Return the (x, y) coordinate for the center point of the cell that contains the specified text.  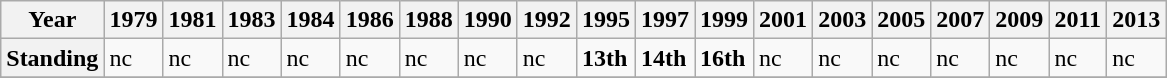
2005 (902, 20)
2007 (960, 20)
1992 (546, 20)
1997 (664, 20)
2001 (784, 20)
14th (664, 58)
1986 (370, 20)
2003 (842, 20)
1981 (192, 20)
Standing (52, 58)
2013 (1136, 20)
16th (724, 58)
2009 (1020, 20)
1979 (134, 20)
1999 (724, 20)
1983 (252, 20)
1984 (310, 20)
1995 (606, 20)
1988 (428, 20)
Year (52, 20)
1990 (488, 20)
13th (606, 58)
2011 (1078, 20)
